Scan for the cell matching the given text and deliver its (X, Y) coordinate at center. 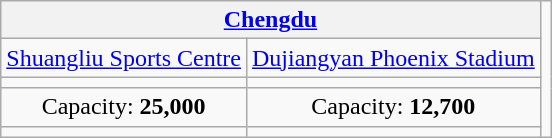
Chengdu (270, 20)
Shuangliu Sports Centre (124, 58)
Dujiangyan Phoenix Stadium (393, 58)
Capacity: 12,700 (393, 107)
Capacity: 25,000 (124, 107)
